Identify which cell holds the provided text, then report its [X, Y] central coordinate. 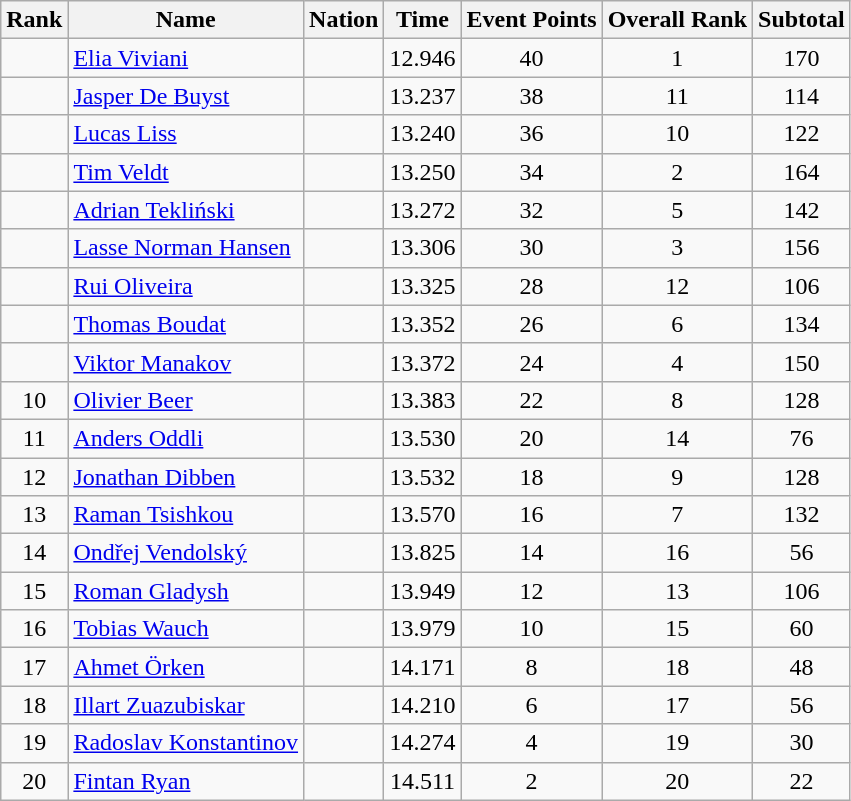
48 [802, 667]
13.570 [422, 515]
9 [677, 477]
13.372 [422, 362]
Subtotal [802, 20]
Nation [344, 20]
36 [532, 134]
Ondřej Vendolský [186, 553]
Time [422, 20]
134 [802, 324]
Thomas Boudat [186, 324]
13.272 [422, 210]
150 [802, 362]
Viktor Manakov [186, 362]
13.383 [422, 400]
28 [532, 286]
Adrian Tekliński [186, 210]
14.274 [422, 743]
122 [802, 134]
13.237 [422, 96]
34 [532, 172]
13.825 [422, 553]
Tim Veldt [186, 172]
132 [802, 515]
60 [802, 629]
Tobias Wauch [186, 629]
1 [677, 58]
13.949 [422, 591]
14.511 [422, 781]
142 [802, 210]
13.325 [422, 286]
Ahmet Örken [186, 667]
Rank [34, 20]
7 [677, 515]
13.532 [422, 477]
32 [532, 210]
Roman Gladysh [186, 591]
76 [802, 438]
Jasper De Buyst [186, 96]
Illart Zuazubiskar [186, 705]
Radoslav Konstantinov [186, 743]
13.250 [422, 172]
Event Points [532, 20]
Lucas Liss [186, 134]
Elia Viviani [186, 58]
13.306 [422, 248]
3 [677, 248]
12.946 [422, 58]
170 [802, 58]
156 [802, 248]
24 [532, 362]
Name [186, 20]
Overall Rank [677, 20]
Rui Oliveira [186, 286]
40 [532, 58]
14.171 [422, 667]
Raman Tsishkou [186, 515]
14.210 [422, 705]
114 [802, 96]
13.240 [422, 134]
13.352 [422, 324]
Fintan Ryan [186, 781]
26 [532, 324]
164 [802, 172]
Jonathan Dibben [186, 477]
Olivier Beer [186, 400]
38 [532, 96]
Lasse Norman Hansen [186, 248]
5 [677, 210]
13.530 [422, 438]
13.979 [422, 629]
Anders Oddli [186, 438]
